For the text-containing cell, return its midpoint in [x, y] coordinate format. 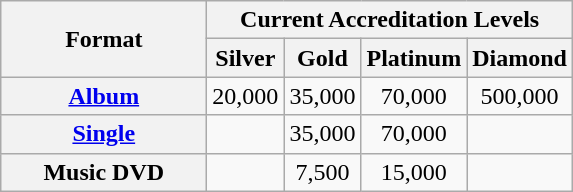
Platinum [414, 58]
Music DVD [104, 172]
15,000 [414, 172]
Silver [246, 58]
Single [104, 134]
Gold [322, 58]
Format [104, 39]
7,500 [322, 172]
Current Accreditation Levels [390, 20]
Diamond [520, 58]
20,000 [246, 96]
Album [104, 96]
500,000 [520, 96]
